Determine the [x, y] coordinate at the center of the cell enclosing the given text.  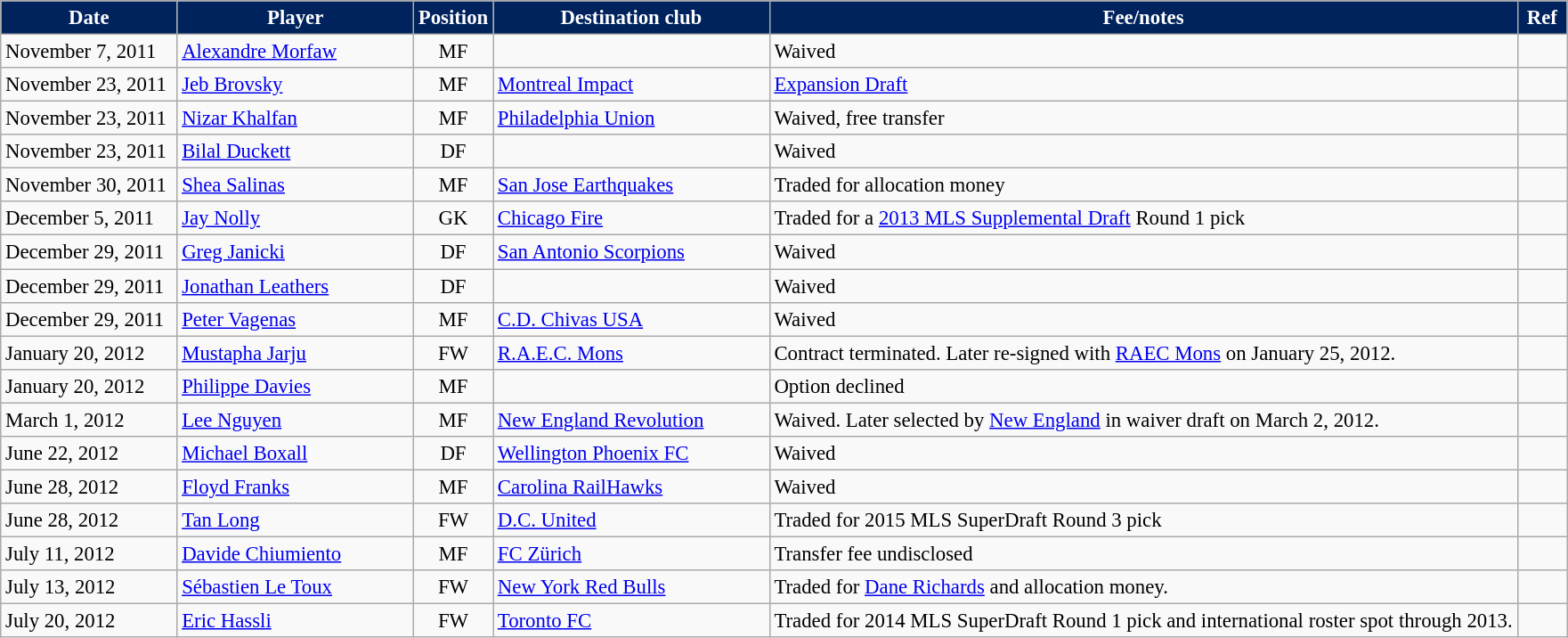
Davide Chiumiento [296, 553]
November 30, 2011 [89, 185]
Tan Long [296, 520]
June 22, 2012 [89, 454]
Ref [1542, 18]
New York Red Bulls [632, 587]
Traded for a 2013 MLS Supplemental Draft Round 1 pick [1143, 218]
Traded for allocation money [1143, 185]
Toronto FC [632, 621]
Greg Janicki [296, 252]
Peter Vagenas [296, 319]
Traded for 2014 MLS SuperDraft Round 1 pick and international roster spot through 2013. [1143, 621]
Position [452, 18]
C.D. Chivas USA [632, 319]
Shea Salinas [296, 185]
Montreal Impact [632, 85]
Transfer fee undisclosed [1143, 553]
R.A.E.C. Mons [632, 353]
Lee Nguyen [296, 420]
November 7, 2011 [89, 52]
GK [452, 218]
Traded for 2015 MLS SuperDraft Round 3 pick [1143, 520]
Wellington Phoenix FC [632, 454]
Waived. Later selected by New England in waiver draft on March 2, 2012. [1143, 420]
San Antonio Scorpions [632, 252]
Traded for Dane Richards and allocation money. [1143, 587]
December 5, 2011 [89, 218]
Eric Hassli [296, 621]
Philadelphia Union [632, 119]
Philippe Davies [296, 386]
Waived, free transfer [1143, 119]
July 20, 2012 [89, 621]
San Jose Earthquakes [632, 185]
July 11, 2012 [89, 553]
July 13, 2012 [89, 587]
Alexandre Morfaw [296, 52]
March 1, 2012 [89, 420]
Fee/notes [1143, 18]
New England Revolution [632, 420]
Carolina RailHawks [632, 487]
Destination club [632, 18]
FC Zürich [632, 553]
Jonathan Leathers [296, 286]
Contract terminated. Later re-signed with RAEC Mons on January 25, 2012. [1143, 353]
Player [296, 18]
Expansion Draft [1143, 85]
D.C. United [632, 520]
Michael Boxall [296, 454]
Option declined [1143, 386]
Jeb Brovsky [296, 85]
Jay Nolly [296, 218]
Chicago Fire [632, 218]
Date [89, 18]
Bilal Duckett [296, 151]
Nizar Khalfan [296, 119]
Floyd Franks [296, 487]
Mustapha Jarju [296, 353]
Sébastien Le Toux [296, 587]
